For the text-containing cell, return its midpoint in (x, y) coordinate format. 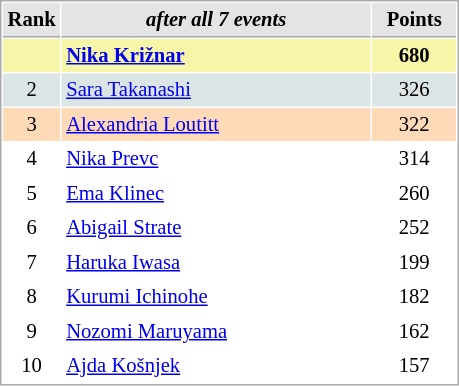
182 (414, 296)
2 (32, 90)
4 (32, 158)
157 (414, 366)
10 (32, 366)
Haruka Iwasa (216, 262)
322 (414, 124)
Rank (32, 20)
8 (32, 296)
6 (32, 228)
Nozomi Maruyama (216, 332)
Points (414, 20)
Alexandria Loutitt (216, 124)
260 (414, 194)
Ema Klinec (216, 194)
199 (414, 262)
Nika Prevc (216, 158)
162 (414, 332)
Sara Takanashi (216, 90)
Abigail Strate (216, 228)
Nika Križnar (216, 56)
Ajda Košnjek (216, 366)
680 (414, 56)
5 (32, 194)
after all 7 events (216, 20)
326 (414, 90)
314 (414, 158)
3 (32, 124)
Kurumi Ichinohe (216, 296)
7 (32, 262)
9 (32, 332)
252 (414, 228)
